Identify which cell holds the provided text, then report its (X, Y) central coordinate. 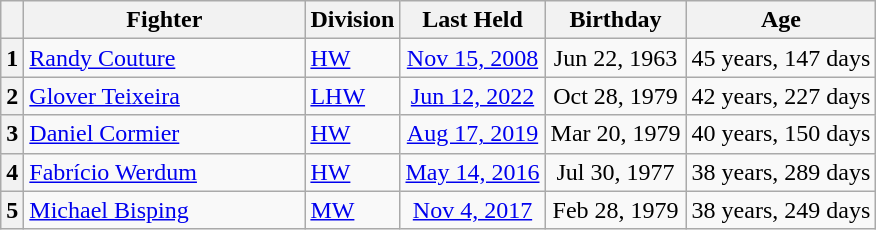
4 (12, 172)
38 years, 249 days (781, 210)
Randy Couture (164, 58)
MW (352, 210)
5 (12, 210)
Glover Teixeira (164, 96)
Fighter (164, 20)
Fabrício Werdum (164, 172)
Birthday (616, 20)
Nov 4, 2017 (472, 210)
Division (352, 20)
Last Held (472, 20)
40 years, 150 days (781, 134)
1 (12, 58)
Aug 17, 2019 (472, 134)
42 years, 227 days (781, 96)
Feb 28, 1979 (616, 210)
Jul 30, 1977 (616, 172)
Mar 20, 1979 (616, 134)
May 14, 2016 (472, 172)
2 (12, 96)
3 (12, 134)
LHW (352, 96)
Nov 15, 2008 (472, 58)
Daniel Cormier (164, 134)
Oct 28, 1979 (616, 96)
45 years, 147 days (781, 58)
Michael Bisping (164, 210)
Jun 22, 1963 (616, 58)
Age (781, 20)
Jun 12, 2022 (472, 96)
38 years, 289 days (781, 172)
